Pinpoint the cell where the given text exists, returning its [X, Y] midpoint coordinate. 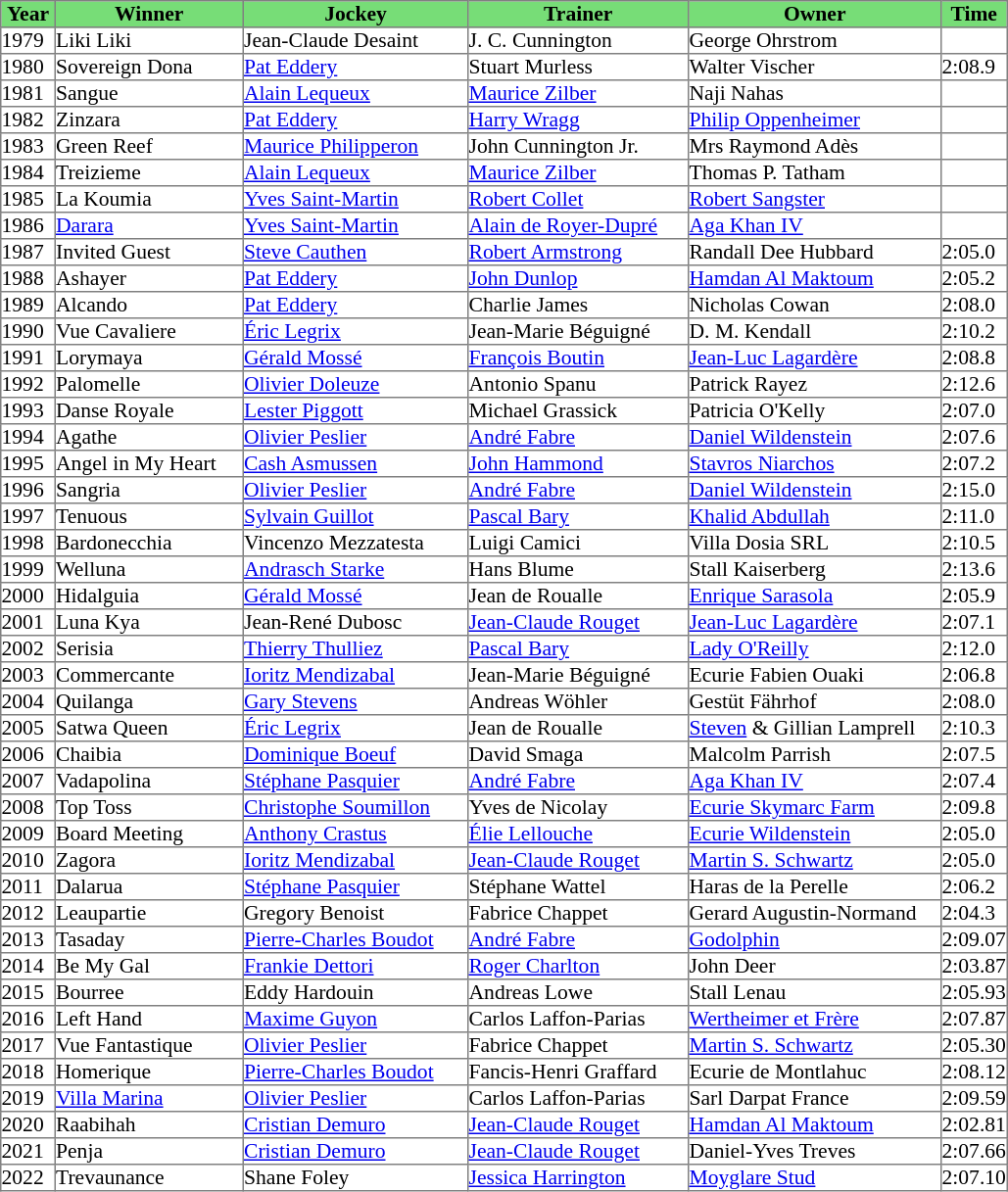
Bourree [149, 993]
La Koumia [149, 200]
1989 [28, 306]
2:09.8 [974, 807]
D. M. Kendall [815, 331]
Steve Cauthen [356, 253]
Gary Stevens [356, 701]
Jean-Claude Desaint [356, 41]
Maurice Philipperon [356, 147]
2:07.6 [974, 437]
1996 [28, 490]
Anthony Crastus [356, 834]
2010 [28, 860]
John Dunlop [578, 278]
2:07.10 [974, 1177]
2004 [28, 701]
2012 [28, 913]
2:07.0 [974, 411]
1980 [28, 67]
John Cunnington Jr. [578, 147]
Be My Gal [149, 966]
1987 [28, 253]
Trevaunance [149, 1177]
Invited Guest [149, 253]
2:09.07 [974, 940]
Robert Collet [578, 200]
Owner [815, 14]
Sylvain Guillot [356, 517]
Charlie James [578, 306]
Cash Asmussen [356, 464]
Randall Dee Hubbard [815, 253]
2011 [28, 887]
Satwa Queen [149, 729]
Stéphane Wattel [578, 887]
Moyglare Stud [815, 1177]
2008 [28, 807]
1990 [28, 331]
Trainer [578, 14]
2:08.9 [974, 67]
Robert Armstrong [578, 253]
2:12.6 [974, 384]
Lorymaya [149, 358]
2:05.2 [974, 278]
1992 [28, 384]
Sovereign Dona [149, 67]
1994 [28, 437]
2013 [28, 940]
Bardonecchia [149, 543]
2:05.9 [974, 596]
Gerard Augustin-Normand [815, 913]
2019 [28, 1099]
Villa Dosia SRL [815, 543]
Wertheimer et Frère [815, 1019]
Palomelle [149, 384]
François Boutin [578, 358]
Ecurie Skymarc Farm [815, 807]
Dominique Boeuf [356, 754]
1999 [28, 570]
Andreas Wöhler [578, 701]
Winner [149, 14]
Dalarua [149, 887]
2:02.81 [974, 1124]
2006 [28, 754]
2:08.8 [974, 358]
Year [28, 14]
1981 [28, 94]
John Hammond [578, 464]
2003 [28, 676]
Darara [149, 225]
Chaibia [149, 754]
Naji Nahas [815, 94]
Alcando [149, 306]
Michael Grassick [578, 411]
2:07.2 [974, 464]
Philip Oppenheimer [815, 119]
Zagora [149, 860]
Andrasch Starke [356, 570]
Leaupartie [149, 913]
1983 [28, 147]
Sangria [149, 490]
1979 [28, 41]
2:04.3 [974, 913]
2:10.3 [974, 729]
2001 [28, 623]
2009 [28, 834]
Andreas Lowe [578, 993]
Stall Lenau [815, 993]
Patrick Rayez [815, 384]
Fancis-Henri Graffard [578, 1072]
Board Meeting [149, 834]
2016 [28, 1019]
2:07.4 [974, 782]
Homerique [149, 1072]
Walter Vischer [815, 67]
Harry Wragg [578, 119]
Top Toss [149, 807]
Vadapolina [149, 782]
2:05.93 [974, 993]
2020 [28, 1124]
1984 [28, 172]
Daniel-Yves Treves [815, 1152]
Alain de Royer-Dupré [578, 225]
Sangue [149, 94]
1995 [28, 464]
Time [974, 14]
Danse Royale [149, 411]
2:07.66 [974, 1152]
Agathe [149, 437]
2000 [28, 596]
Hans Blume [578, 570]
Ashayer [149, 278]
Ecurie Wildenstein [815, 834]
2:07.5 [974, 754]
Élie Lellouche [578, 834]
Enrique Sarasola [815, 596]
Ecurie de Montlahuc [815, 1072]
2:07.87 [974, 1019]
David Smaga [578, 754]
Gregory Benoist [356, 913]
Malcolm Parrish [815, 754]
1986 [28, 225]
Commercante [149, 676]
Vue Fantastique [149, 1046]
Angel in My Heart [149, 464]
1998 [28, 543]
Green Reef [149, 147]
2:06.2 [974, 887]
Zinzara [149, 119]
2:12.0 [974, 648]
Vue Cavaliere [149, 331]
Khalid Abdullah [815, 517]
2002 [28, 648]
Lady O'Reilly [815, 648]
2:03.87 [974, 966]
Luigi Camici [578, 543]
Quilanga [149, 701]
2015 [28, 993]
Tenuous [149, 517]
Robert Sangster [815, 200]
1982 [28, 119]
2:06.8 [974, 676]
Nicholas Cowan [815, 306]
Serisia [149, 648]
2022 [28, 1177]
2:07.1 [974, 623]
Roger Charlton [578, 966]
Sarl Darpat France [815, 1099]
John Deer [815, 966]
Left Hand [149, 1019]
Jessica Harrington [578, 1177]
2:08.12 [974, 1072]
Villa Marina [149, 1099]
Mrs Raymond Adès [815, 147]
J. C. Cunnington [578, 41]
2005 [28, 729]
Luna Kya [149, 623]
Hidalguia [149, 596]
Christophe Soumillon [356, 807]
2007 [28, 782]
2014 [28, 966]
2:15.0 [974, 490]
2018 [28, 1072]
Thierry Thulliez [356, 648]
Godolphin [815, 940]
Raabihah [149, 1124]
Jockey [356, 14]
Stall Kaiserberg [815, 570]
Yves de Nicolay [578, 807]
Stuart Murless [578, 67]
1988 [28, 278]
Jean-René Dubosc [356, 623]
Shane Foley [356, 1177]
1997 [28, 517]
2:10.2 [974, 331]
Welluna [149, 570]
Gestüt Fährhof [815, 701]
Olivier Doleuze [356, 384]
Vincenzo Mezzatesta [356, 543]
Steven & Gillian Lamprell [815, 729]
Frankie Dettori [356, 966]
Haras de la Perelle [815, 887]
Liki Liki [149, 41]
2:05.30 [974, 1046]
Patricia O'Kelly [815, 411]
George Ohrstrom [815, 41]
Treizieme [149, 172]
1985 [28, 200]
Penja [149, 1152]
2:11.0 [974, 517]
2:09.59 [974, 1099]
2:13.6 [974, 570]
2021 [28, 1152]
2:10.5 [974, 543]
1991 [28, 358]
Ecurie Fabien Ouaki [815, 676]
Thomas P. Tatham [815, 172]
Lester Piggott [356, 411]
Maxime Guyon [356, 1019]
Eddy Hardouin [356, 993]
2017 [28, 1046]
Stavros Niarchos [815, 464]
Tasaday [149, 940]
1993 [28, 411]
Antonio Spanu [578, 384]
